Locate the cell with the specified text and output its (X, Y) center coordinate. 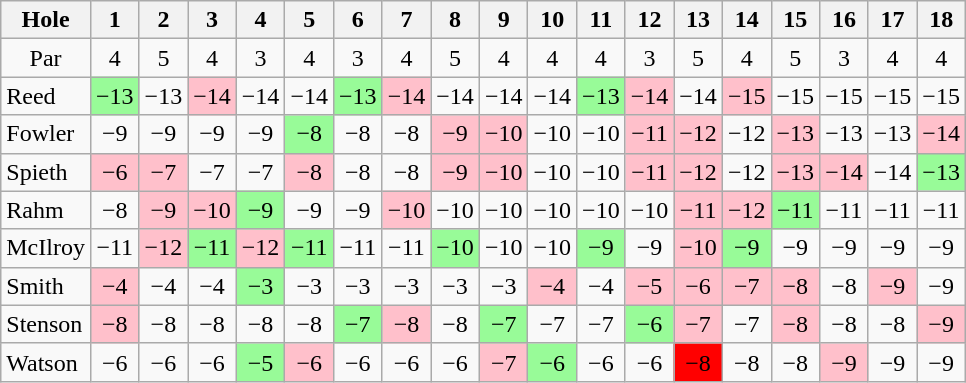
Spieth (46, 172)
12 (650, 20)
Hole (46, 20)
15 (796, 20)
Reed (46, 96)
8 (456, 20)
11 (602, 20)
Fowler (46, 134)
Rahm (46, 210)
7 (406, 20)
Par (46, 58)
1 (114, 20)
16 (844, 20)
McIlroy (46, 248)
13 (698, 20)
Stenson (46, 324)
2 (164, 20)
Smith (46, 286)
6 (358, 20)
17 (892, 20)
18 (942, 20)
10 (552, 20)
9 (504, 20)
14 (746, 20)
Watson (46, 362)
